Extract the (x, y) coordinate from the center of the cell holding the provided text.  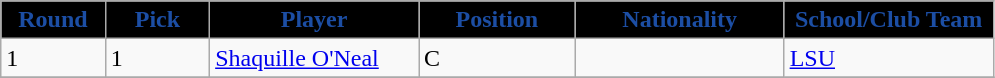
Round (53, 20)
C (498, 58)
Shaquille O'Neal (314, 58)
LSU (888, 58)
Player (314, 20)
School/Club Team (888, 20)
Nationality (680, 20)
Pick (157, 20)
Position (498, 20)
